From the cell containing the given text, extract its center point as (X, Y) coordinate. 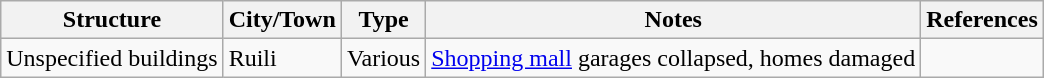
Various (383, 58)
Structure (112, 20)
References (982, 20)
Shopping mall garages collapsed, homes damaged (674, 58)
City/Town (282, 20)
Ruili (282, 58)
Type (383, 20)
Unspecified buildings (112, 58)
Notes (674, 20)
